Determine the (x, y) coordinate at the center of the cell enclosing the given text.  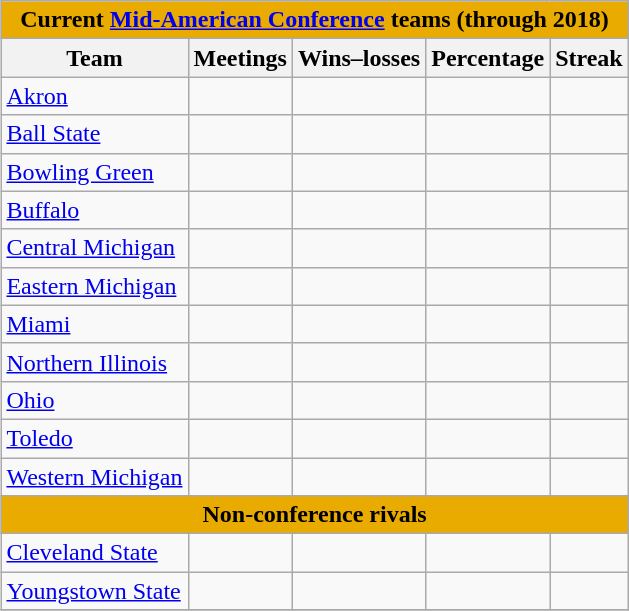
Toledo (94, 438)
Meetings (240, 58)
Non-conference rivals (314, 515)
Ball State (94, 134)
Ohio (94, 400)
Buffalo (94, 210)
Wins–losses (358, 58)
Percentage (488, 58)
Bowling Green (94, 172)
Current Mid-American Conference teams (through 2018) (314, 20)
Akron (94, 96)
Team (94, 58)
Youngstown State (94, 591)
Eastern Michigan (94, 286)
Cleveland State (94, 553)
Miami (94, 324)
Western Michigan (94, 477)
Central Michigan (94, 248)
Northern Illinois (94, 362)
Streak (590, 58)
